Provide the (X, Y) coordinate of the cell's center where the given text is located.  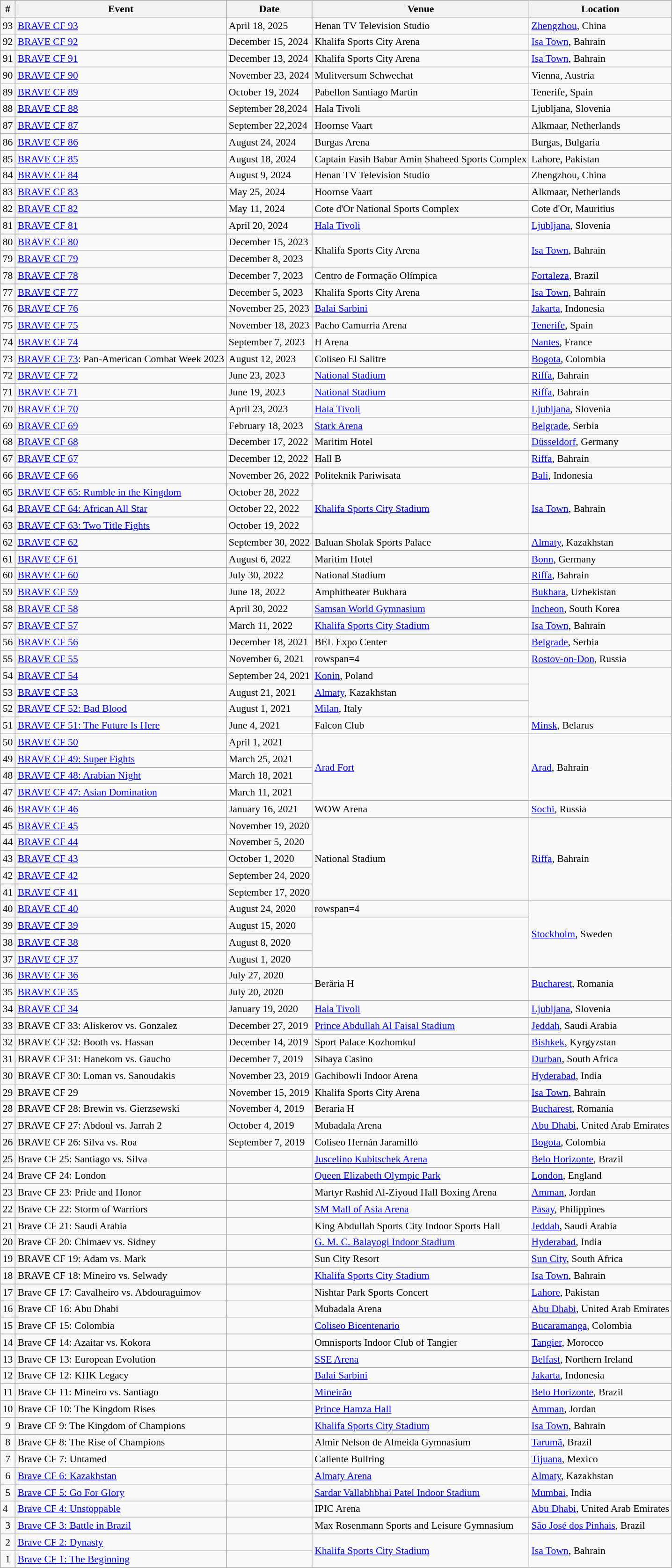
91 (8, 59)
84 (8, 175)
BRAVE CF 62 (121, 542)
BRAVE CF 66 (121, 476)
74 (8, 343)
16 (8, 1309)
89 (8, 92)
April 1, 2021 (270, 743)
Burgas, Bulgaria (600, 142)
Queen Elizabeth Olympic Park (420, 1176)
Burgas Arena (420, 142)
46 (8, 809)
Brave CF 5: Go For Glory (121, 1493)
BRAVE CF 48: Arabian Night (121, 776)
73 (8, 359)
Bucaramanga, Colombia (600, 1326)
G. M. C. Balayogi Indoor Stadium (420, 1242)
Brave CF 9: The Kingdom of Champions (121, 1426)
BRAVE CF 67 (121, 459)
65 (8, 492)
Cote d'Or, Mauritius (600, 209)
40 (8, 909)
Brave CF 2: Dynasty (121, 1543)
Nishtar Park Sports Concert (420, 1292)
Bukhara, Uzbekistan (600, 592)
Brave CF 4: Unstoppable (121, 1509)
33 (8, 1026)
November 5, 2020 (270, 842)
Berăria H (420, 984)
BRAVE CF 38 (121, 942)
BRAVE CF 36 (121, 976)
BRAVE CF 41 (121, 892)
November 26, 2022 (270, 476)
SM Mall of Asia Arena (420, 1209)
61 (8, 559)
50 (8, 743)
76 (8, 309)
2 (8, 1543)
BRAVE CF 51: The Future Is Here (121, 726)
Brave CF 1: The Beginning (121, 1559)
BRAVE CF 27: Abdoul vs. Jarrah 2 (121, 1126)
75 (8, 326)
BRAVE CF 35 (121, 992)
December 17, 2022 (270, 442)
August 24, 2024 (270, 142)
Brave CF 17: Cavalheiro vs. Abdouraguimov (121, 1292)
88 (8, 109)
1 (8, 1559)
BRAVE CF 90 (121, 76)
BRAVE CF 33: Aliskerov vs. Gonzalez (121, 1026)
December 15, 2023 (270, 242)
BRAVE CF 56 (121, 642)
BRAVE CF 34 (121, 1009)
Rostov-on-Don, Russia (600, 659)
November 6, 2021 (270, 659)
49 (8, 759)
December 7, 2023 (270, 276)
51 (8, 726)
March 25, 2021 (270, 759)
53 (8, 693)
BRAVE CF 47: Asian Domination (121, 793)
September 30, 2022 (270, 542)
BRAVE CF 86 (121, 142)
BRAVE CF 42 (121, 876)
85 (8, 159)
BRAVE CF 63: Two Title Fights (121, 526)
IPIC Arena (420, 1509)
36 (8, 976)
Event (121, 9)
April 18, 2025 (270, 26)
Falcon Club (420, 726)
July 20, 2020 (270, 992)
35 (8, 992)
BRAVE CF 40 (121, 909)
66 (8, 476)
April 30, 2022 (270, 609)
78 (8, 276)
Venue (420, 9)
79 (8, 259)
Nantes, France (600, 343)
64 (8, 509)
Brave CF 16: Abu Dhabi (121, 1309)
July 30, 2022 (270, 576)
BRAVE CF 81 (121, 226)
BRAVE CF 78 (121, 276)
Coliseo Bicentenario (420, 1326)
Captain Fasih Babar Amin Shaheed Sports Complex (420, 159)
4 (8, 1509)
18 (8, 1276)
September 17, 2020 (270, 892)
Baluan Sholak Sports Palace (420, 542)
BRAVE CF 30: Loman vs. Sanoudakis (121, 1076)
32 (8, 1043)
August 21, 2021 (270, 693)
Vienna, Austria (600, 76)
BRAVE CF 60 (121, 576)
57 (8, 626)
Bishkek, Kyrgyzstan (600, 1043)
Mulitversum Schwechat (420, 76)
Prince Abdullah Al Faisal Stadium (420, 1026)
Brave CF 3: Battle in Brazil (121, 1526)
81 (8, 226)
19 (8, 1259)
67 (8, 459)
Sibaya Casino (420, 1059)
Pacho Camurria Arena (420, 326)
BRAVE CF 44 (121, 842)
BRAVE CF 57 (121, 626)
BRAVE CF 29 (121, 1093)
87 (8, 126)
October 19, 2022 (270, 526)
11 (8, 1393)
September 24, 2020 (270, 876)
Beraria H (420, 1109)
September 22,2024 (270, 126)
Caliente Bullring (420, 1459)
34 (8, 1009)
Amphitheater Bukhara (420, 592)
24 (8, 1176)
41 (8, 892)
Almir Nelson de Almeida Gymnasium (420, 1443)
BRAVE CF 75 (121, 326)
December 27, 2019 (270, 1026)
3 (8, 1526)
63 (8, 526)
58 (8, 609)
20 (8, 1242)
Düsseldorf, Germany (600, 442)
December 18, 2021 (270, 642)
69 (8, 426)
71 (8, 393)
August 12, 2023 (270, 359)
9 (8, 1426)
June 23, 2023 (270, 376)
BRAVE CF 54 (121, 676)
BRAVE CF 79 (121, 259)
BEL Expo Center (420, 642)
December 8, 2023 (270, 259)
Pabellon Santiago Martin (420, 92)
June 18, 2022 (270, 592)
47 (8, 793)
Durban, South Africa (600, 1059)
60 (8, 576)
Brave CF 15: Colombia (121, 1326)
December 12, 2022 (270, 459)
15 (8, 1326)
70 (8, 409)
December 15, 2024 (270, 42)
Brave CF 24: London (121, 1176)
September 7, 2019 (270, 1143)
King Abdullah Sports City Indoor Sports Hall (420, 1226)
13 (8, 1359)
72 (8, 376)
# (8, 9)
BRAVE CF 64: African All Star (121, 509)
December 14, 2019 (270, 1043)
82 (8, 209)
December 5, 2023 (270, 292)
Fortaleza, Brazil (600, 276)
BRAVE CF 39 (121, 926)
8 (8, 1443)
Belfast, Northern Ireland (600, 1359)
H Arena (420, 343)
Brave CF 11: Mineiro vs. Santiago (121, 1393)
August 24, 2020 (270, 909)
December 7, 2019 (270, 1059)
BRAVE CF 43 (121, 859)
21 (8, 1226)
Politeknik Pariwisata (420, 476)
Hall B (420, 459)
BRAVE CF 31: Hanekom vs. Gaucho (121, 1059)
BRAVE CF 19: Adam vs. Mark (121, 1259)
August 6, 2022 (270, 559)
BRAVE CF 77 (121, 292)
38 (8, 942)
August 15, 2020 (270, 926)
Sochi, Russia (600, 809)
Coliseo El Salitre (420, 359)
68 (8, 442)
BRAVE CF 88 (121, 109)
SSE Arena (420, 1359)
BRAVE CF 26: Silva vs. Roa (121, 1143)
Bonn, Germany (600, 559)
Stockholm, Sweden (600, 934)
BRAVE CF 52: Bad Blood (121, 709)
10 (8, 1409)
November 18, 2023 (270, 326)
56 (8, 642)
BRAVE CF 85 (121, 159)
August 1, 2021 (270, 709)
November 19, 2020 (270, 826)
BRAVE CF 28: Brewin vs. Gierzsewski (121, 1109)
BRAVE CF 80 (121, 242)
Brave CF 6: Kazakhstan (121, 1476)
80 (8, 242)
30 (8, 1076)
BRAVE CF 61 (121, 559)
Tijuana, Mexico (600, 1459)
48 (8, 776)
BRAVE CF 89 (121, 92)
October 28, 2022 (270, 492)
December 13, 2024 (270, 59)
October 4, 2019 (270, 1126)
Brave CF 25: Santiago vs. Silva (121, 1159)
January 19, 2020 (270, 1009)
November 23, 2019 (270, 1076)
London, England (600, 1176)
BRAVE CF 70 (121, 409)
7 (8, 1459)
Brave CF 8: The Rise of Champions (121, 1443)
October 1, 2020 (270, 859)
BRAVE CF 55 (121, 659)
Sun City Resort (420, 1259)
44 (8, 842)
Omnisports Indoor Club of Tangier (420, 1342)
28 (8, 1109)
83 (8, 192)
Samsan World Gymnasium (420, 609)
Gachibowli Indoor Arena (420, 1076)
August 8, 2020 (270, 942)
29 (8, 1093)
June 19, 2023 (270, 393)
Bali, Indonesia (600, 476)
Sun City, South Africa (600, 1259)
Brave CF 14: Azaitar vs. Kokora (121, 1342)
Brave CF 13: European Evolution (121, 1359)
Martyr Rashid Al-Ziyoud Hall Boxing Arena (420, 1193)
BRAVE CF 18: Mineiro vs. Selwady (121, 1276)
Pasay, Philippines (600, 1209)
May 11, 2024 (270, 209)
31 (8, 1059)
BRAVE CF 68 (121, 442)
BRAVE CF 46 (121, 809)
BRAVE CF 45 (121, 826)
22 (8, 1209)
Brave CF 10: The Kingdom Rises (121, 1409)
June 4, 2021 (270, 726)
Tangier, Morocco (600, 1342)
BRAVE CF 83 (121, 192)
September 7, 2023 (270, 343)
October 22, 2022 (270, 509)
BRAVE CF 65: Rumble in the Kingdom (121, 492)
March 18, 2021 (270, 776)
BRAVE CF 53 (121, 693)
Minsk, Belarus (600, 726)
January 16, 2021 (270, 809)
Incheon, South Korea (600, 609)
BRAVE CF 50 (121, 743)
Konin, Poland (420, 676)
Brave CF 22: Storm of Warriors (121, 1209)
Mineirão (420, 1393)
April 23, 2023 (270, 409)
WOW Arena (420, 809)
12 (8, 1376)
Location (600, 9)
5 (8, 1493)
BRAVE CF 84 (121, 175)
42 (8, 876)
Brave CF 12: KHK Legacy (121, 1376)
BRAVE CF 49: Super Fights (121, 759)
BRAVE CF 72 (121, 376)
25 (8, 1159)
BRAVE CF 32: Booth vs. Hassan (121, 1043)
August 18, 2024 (270, 159)
Juscelino Kubitschek Arena (420, 1159)
July 27, 2020 (270, 976)
77 (8, 292)
Arad, Bahrain (600, 767)
August 9, 2024 (270, 175)
Brave CF 23: Pride and Honor (121, 1193)
March 11, 2022 (270, 626)
BRAVE CF 59 (121, 592)
BRAVE CF 87 (121, 126)
Prince Hamza Hall (420, 1409)
Arad Fort (420, 767)
BRAVE CF 74 (121, 343)
BRAVE CF 71 (121, 393)
September 24, 2021 (270, 676)
September 28,2024 (270, 109)
Centro de Formação Olímpica (420, 276)
39 (8, 926)
BRAVE CF 37 (121, 959)
Sardar Vallabhbhai Patel Indoor Stadium (420, 1493)
62 (8, 542)
43 (8, 859)
Almaty Arena (420, 1476)
23 (8, 1193)
Sport Palace Kozhomkul (420, 1043)
45 (8, 826)
BRAVE CF 91 (121, 59)
BRAVE CF 58 (121, 609)
May 25, 2024 (270, 192)
November 23, 2024 (270, 76)
October 19, 2024 (270, 92)
November 4, 2019 (270, 1109)
BRAVE CF 73: Pan-American Combat Week 2023 (121, 359)
92 (8, 42)
14 (8, 1342)
Date (270, 9)
55 (8, 659)
Stark Arena (420, 426)
Coliseo Hernán Jaramillo (420, 1143)
BRAVE CF 76 (121, 309)
November 15, 2019 (270, 1093)
August 1, 2020 (270, 959)
April 20, 2024 (270, 226)
February 18, 2023 (270, 426)
BRAVE CF 93 (121, 26)
86 (8, 142)
Cote d'Or National Sports Complex (420, 209)
Tarumã, Brazil (600, 1443)
93 (8, 26)
BRAVE CF 69 (121, 426)
Brave CF 7: Untamed (121, 1459)
26 (8, 1143)
Milan, Italy (420, 709)
São José dos Pinhais, Brazil (600, 1526)
Brave CF 21: Saudi Arabia (121, 1226)
52 (8, 709)
90 (8, 76)
March 11, 2021 (270, 793)
37 (8, 959)
Max Rosenmann Sports and Leisure Gymnasium (420, 1526)
59 (8, 592)
54 (8, 676)
6 (8, 1476)
17 (8, 1292)
BRAVE CF 82 (121, 209)
27 (8, 1126)
BRAVE CF 92 (121, 42)
Brave CF 20: Chimaev vs. Sidney (121, 1242)
Mumbai, India (600, 1493)
November 25, 2023 (270, 309)
